Determine the [X, Y] coordinate at the center of the cell enclosing the given text.  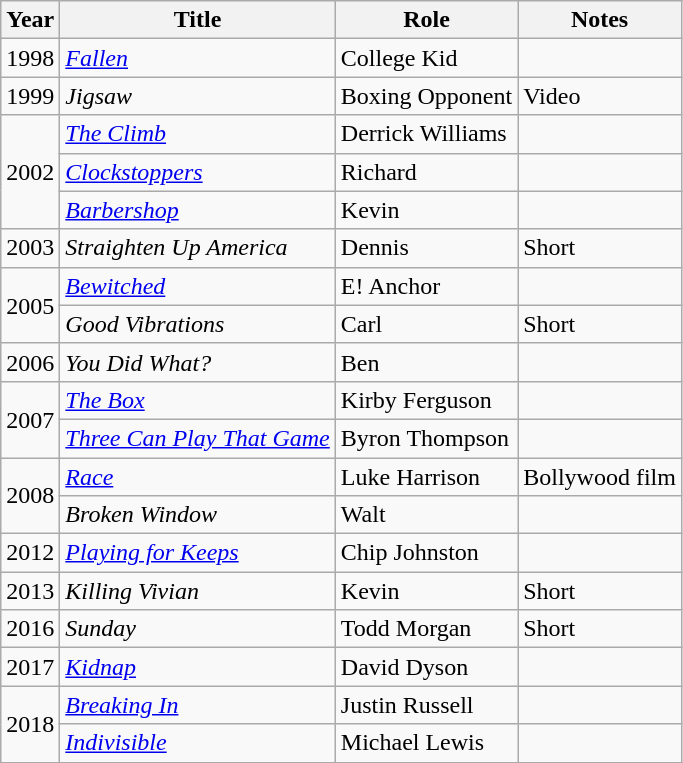
Playing for Keeps [198, 553]
2005 [30, 305]
1999 [30, 96]
Clockstoppers [198, 172]
College Kid [426, 58]
The Box [198, 400]
Role [426, 20]
Year [30, 20]
Barbershop [198, 210]
Dennis [426, 248]
Sunday [198, 629]
Title [198, 20]
Justin Russell [426, 705]
2007 [30, 419]
Richard [426, 172]
Derrick Williams [426, 134]
Ben [426, 362]
Byron Thompson [426, 438]
2003 [30, 248]
Chip Johnston [426, 553]
Boxing Opponent [426, 96]
Video [600, 96]
Bollywood film [600, 477]
2006 [30, 362]
Luke Harrison [426, 477]
The Climb [198, 134]
Indivisible [198, 743]
Todd Morgan [426, 629]
Killing Vivian [198, 591]
2008 [30, 496]
Breaking In [198, 705]
David Dyson [426, 667]
Good Vibrations [198, 324]
Jigsaw [198, 96]
2018 [30, 724]
Bewitched [198, 286]
2017 [30, 667]
2002 [30, 172]
Fallen [198, 58]
2016 [30, 629]
Carl [426, 324]
Michael Lewis [426, 743]
1998 [30, 58]
You Did What? [198, 362]
Walt [426, 515]
Broken Window [198, 515]
Kirby Ferguson [426, 400]
Notes [600, 20]
Straighten Up America [198, 248]
2012 [30, 553]
Kidnap [198, 667]
Three Can Play That Game [198, 438]
E! Anchor [426, 286]
2013 [30, 591]
Race [198, 477]
